Find where the given text appears and provide that cell's center as [x, y] coordinate. 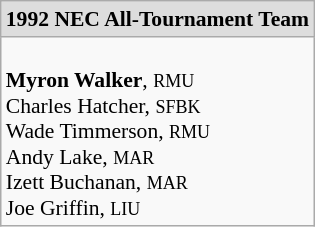
Myron Walker, RMU Charles Hatcher, SFBK Wade Timmerson, RMU Andy Lake, MAR Izett Buchanan, MAR Joe Griffin, LIU [158, 132]
1992 NEC All-Tournament Team [158, 19]
